From the cell containing the given text, extract its center point as (X, Y) coordinate. 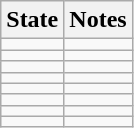
Notes (98, 20)
State (32, 20)
